Return the (X, Y) coordinate for the center point of the cell that contains the specified text.  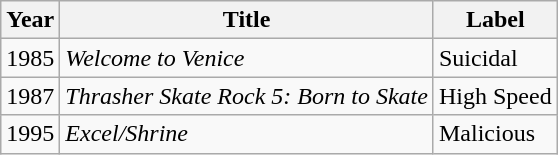
1995 (30, 134)
Year (30, 20)
Welcome to Venice (247, 58)
High Speed (495, 96)
Malicious (495, 134)
Label (495, 20)
Title (247, 20)
Suicidal (495, 58)
Thrasher Skate Rock 5: Born to Skate (247, 96)
1987 (30, 96)
1985 (30, 58)
Excel/Shrine (247, 134)
